Search for the cell housing the specified text and yield its [x, y] center coordinate. 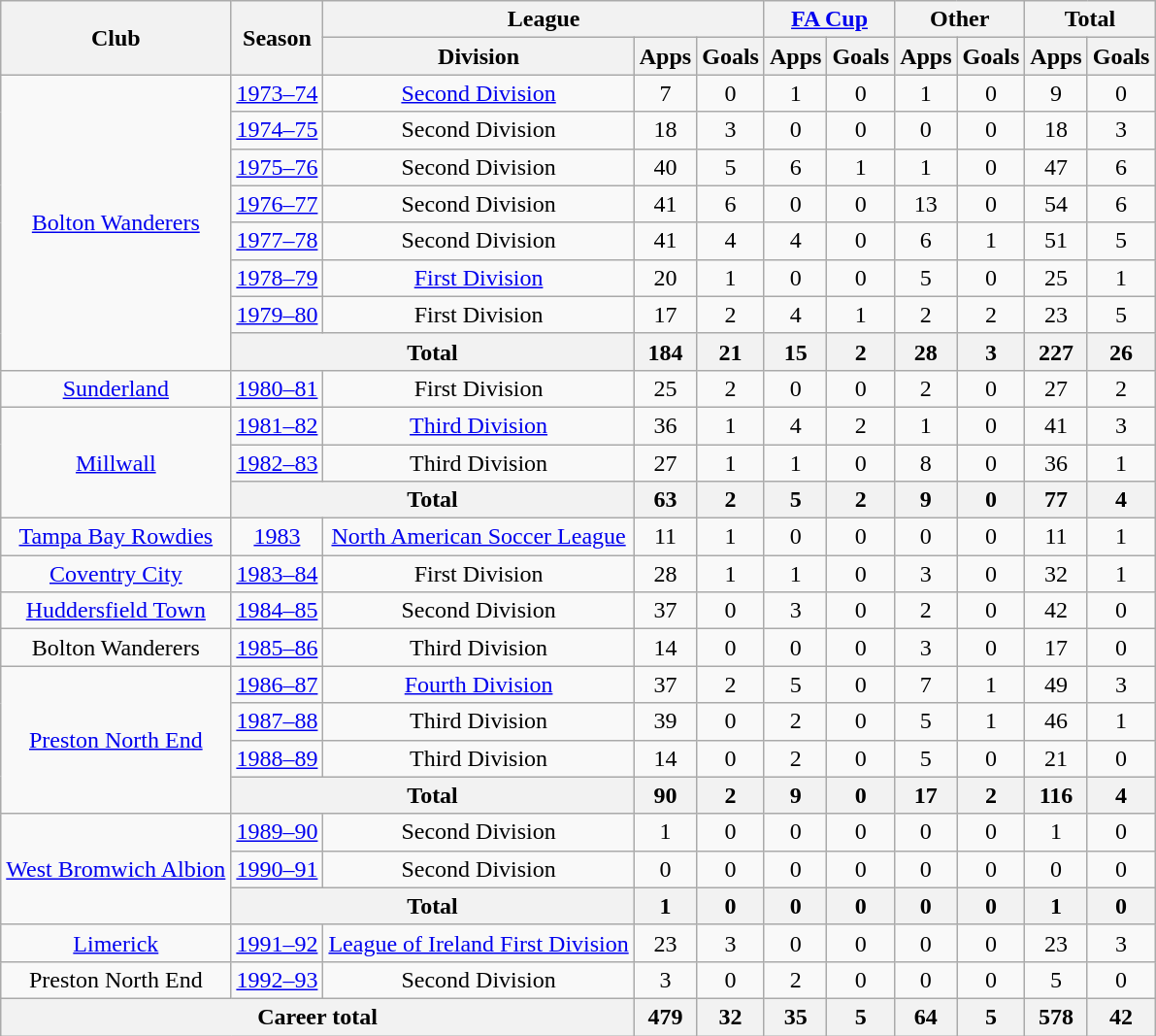
40 [665, 167]
90 [665, 795]
Limerick [116, 943]
Other [960, 19]
1980–81 [278, 388]
15 [795, 351]
63 [665, 500]
Career total [317, 1017]
1979–80 [278, 315]
1977–78 [278, 241]
39 [665, 721]
51 [1056, 241]
1982–83 [278, 463]
1991–92 [278, 943]
Millwall [116, 462]
Coventry City [116, 574]
1987–88 [278, 721]
1984–85 [278, 611]
46 [1056, 721]
20 [665, 278]
Club [116, 38]
North American Soccer League [479, 537]
13 [926, 204]
1992–93 [278, 980]
35 [795, 1017]
Season [278, 38]
26 [1121, 351]
1975–76 [278, 167]
1985–86 [278, 648]
1986–87 [278, 685]
League [544, 19]
227 [1056, 351]
Division [479, 56]
1974–75 [278, 130]
Tampa Bay Rowdies [116, 537]
47 [1056, 167]
49 [1056, 685]
1989–90 [278, 832]
578 [1056, 1017]
8 [926, 463]
Huddersfield Town [116, 611]
64 [926, 1017]
League of Ireland First Division [479, 943]
77 [1056, 500]
116 [1056, 795]
1981–82 [278, 425]
1978–79 [278, 278]
1973–74 [278, 93]
479 [665, 1017]
54 [1056, 204]
1990–91 [278, 869]
1976–77 [278, 204]
184 [665, 351]
1983 [278, 537]
1983–84 [278, 574]
FA Cup [829, 19]
1988–89 [278, 758]
Sunderland [116, 388]
Fourth Division [479, 685]
West Bromwich Albion [116, 869]
